Determine the [X, Y] coordinate at the center of the cell enclosing the given text.  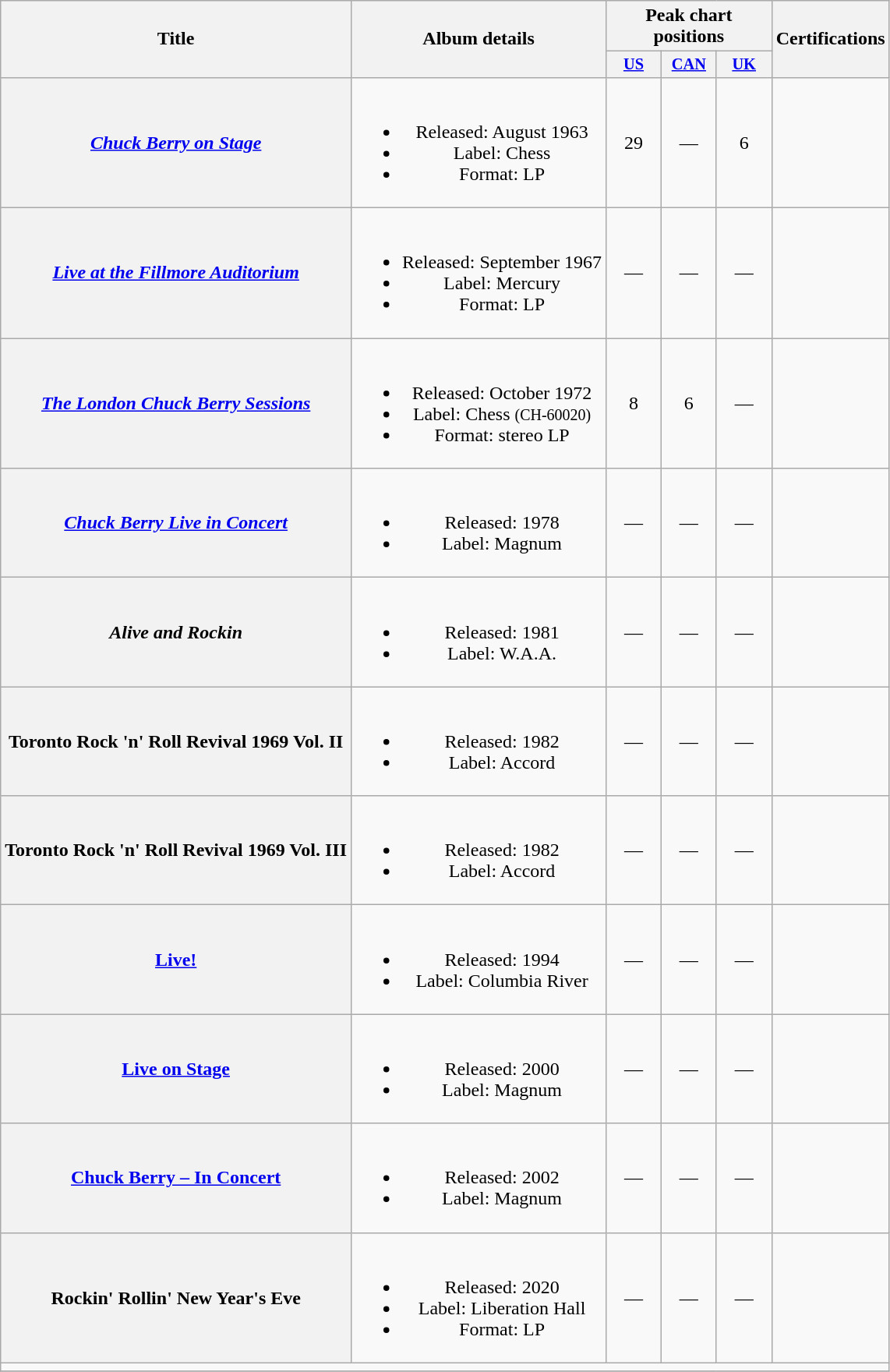
Released: 1994Label: Columbia River [479, 960]
US [634, 65]
Alive and Rockin [176, 632]
Chuck Berry – In Concert [176, 1178]
Title [176, 39]
CAN [689, 65]
Live! [176, 960]
Toronto Rock 'n' Roll Revival 1969 Vol. II [176, 741]
UK [743, 65]
Live at the Fillmore Auditorium [176, 273]
Certifications [831, 39]
Released: 1978Label: Magnum [479, 523]
Rockin' Rollin' New Year's Eve [176, 1297]
Released: 2020Label: Liberation HallFormat: LP [479, 1297]
Released: October 1972Label: Chess (CH-60020)Format: stereo LP [479, 404]
The London Chuck Berry Sessions [176, 404]
Released: August 1963Label: ChessFormat: LP [479, 142]
Live on Stage [176, 1069]
Chuck Berry on Stage [176, 142]
Released: 2000Label: Magnum [479, 1069]
Toronto Rock 'n' Roll Revival 1969 Vol. III [176, 850]
Album details [479, 39]
Released: 1981Label: W.A.A. [479, 632]
Chuck Berry Live in Concert [176, 523]
29 [634, 142]
8 [634, 404]
Peak chart positions [689, 27]
Released: September 1967Label: MercuryFormat: LP [479, 273]
Released: 2002Label: Magnum [479, 1178]
